Capture the cell that displays the provided text and extract its [X, Y] central coordinate. 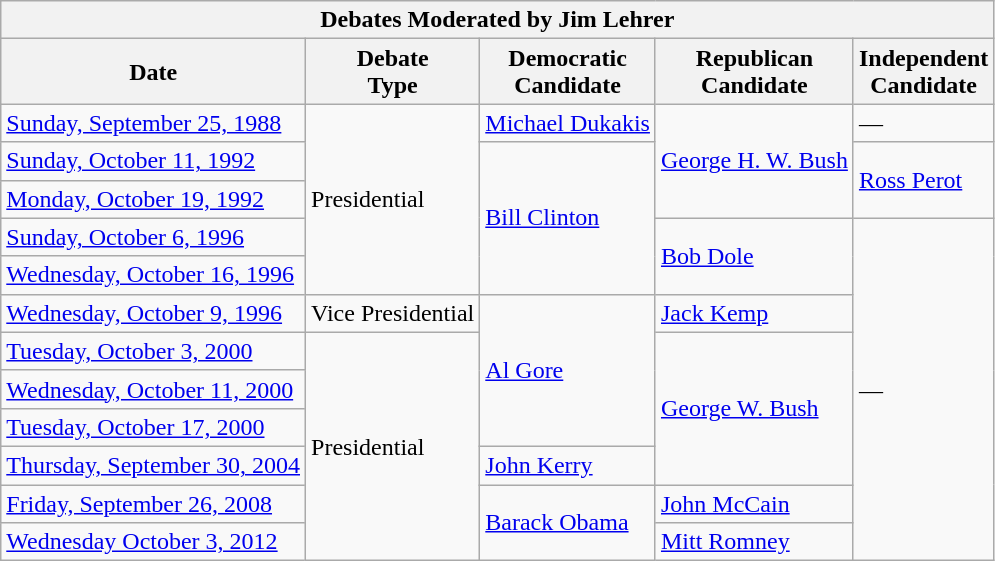
John Kerry [568, 465]
Monday, October 19, 1992 [154, 199]
Sunday, September 25, 1988 [154, 123]
Vice Presidential [393, 313]
Michael Dukakis [568, 123]
Barack Obama [568, 522]
Mitt Romney [754, 542]
Friday, September 26, 2008 [154, 503]
Date [154, 72]
RepublicanCandidate [754, 72]
Debates Moderated by Jim Lehrer [498, 20]
Wednesday, October 11, 2000 [154, 389]
Bill Clinton [568, 218]
Sunday, October 11, 1992 [154, 161]
DebateType [393, 72]
George H. W. Bush [754, 161]
IndependentCandidate [923, 72]
Al Gore [568, 370]
Wednesday October 3, 2012 [154, 542]
Wednesday, October 16, 1996 [154, 275]
Wednesday, October 9, 1996 [154, 313]
John McCain [754, 503]
DemocraticCandidate [568, 72]
Thursday, September 30, 2004 [154, 465]
Bob Dole [754, 256]
Ross Perot [923, 180]
Tuesday, October 17, 2000 [154, 427]
Sunday, October 6, 1996 [154, 237]
Tuesday, October 3, 2000 [154, 351]
Jack Kemp [754, 313]
George W. Bush [754, 408]
